Output the (x, y) coordinate of the center of the cell containing the given text.  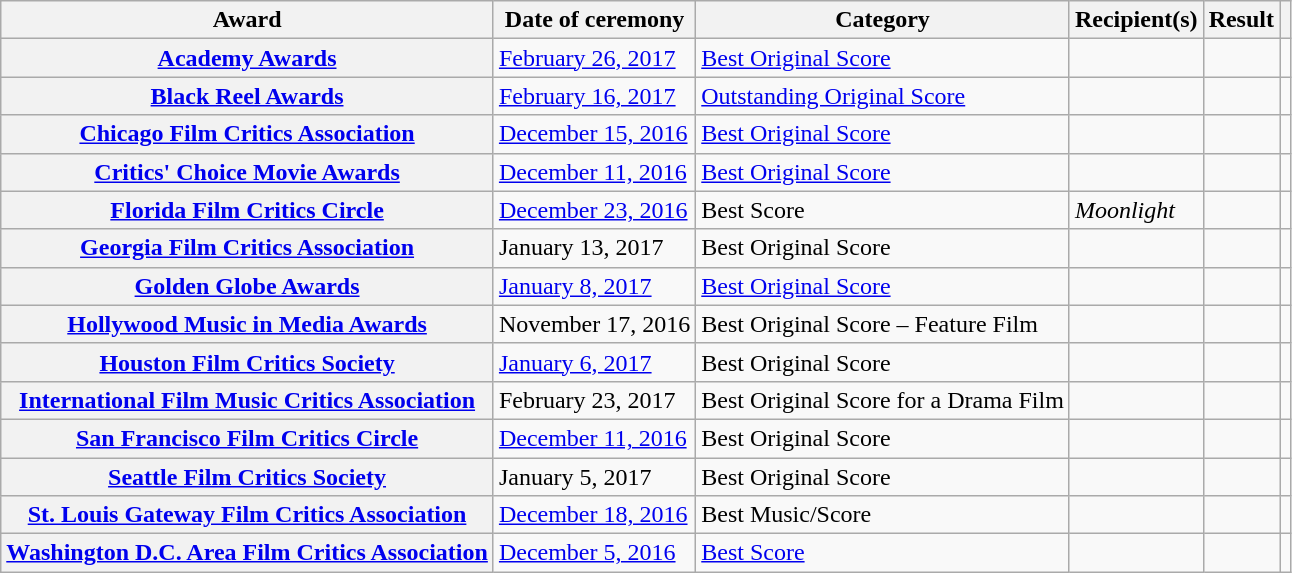
November 17, 2016 (594, 324)
January 8, 2017 (594, 286)
Georgia Film Critics Association (248, 248)
January 5, 2017 (594, 477)
January 13, 2017 (594, 248)
Best Original Score for a Drama Film (883, 400)
Florida Film Critics Circle (248, 210)
December 15, 2016 (594, 134)
Recipient(s) (1136, 20)
Houston Film Critics Society (248, 362)
International Film Music Critics Association (248, 400)
Hollywood Music in Media Awards (248, 324)
Award (248, 20)
February 16, 2017 (594, 96)
Best Original Score – Feature Film (883, 324)
January 6, 2017 (594, 362)
Academy Awards (248, 58)
St. Louis Gateway Film Critics Association (248, 515)
San Francisco Film Critics Circle (248, 438)
Category (883, 20)
February 23, 2017 (594, 400)
Chicago Film Critics Association (248, 134)
Best Music/Score (883, 515)
December 18, 2016 (594, 515)
Critics' Choice Movie Awards (248, 172)
Outstanding Original Score (883, 96)
Date of ceremony (594, 20)
Result (1241, 20)
February 26, 2017 (594, 58)
Washington D.C. Area Film Critics Association (248, 553)
December 5, 2016 (594, 553)
Golden Globe Awards (248, 286)
Seattle Film Critics Society (248, 477)
Moonlight (1136, 210)
December 23, 2016 (594, 210)
Black Reel Awards (248, 96)
